Return the [X, Y] coordinate for the center point of the cell that contains the specified text.  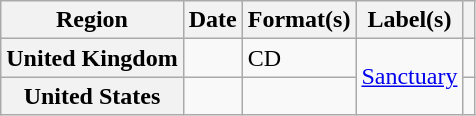
United Kingdom [92, 58]
CD [299, 58]
Region [92, 20]
Sanctuary [410, 77]
Date [212, 20]
Format(s) [299, 20]
United States [92, 96]
Label(s) [410, 20]
